Return [X, Y] of the center of cell containing provided text 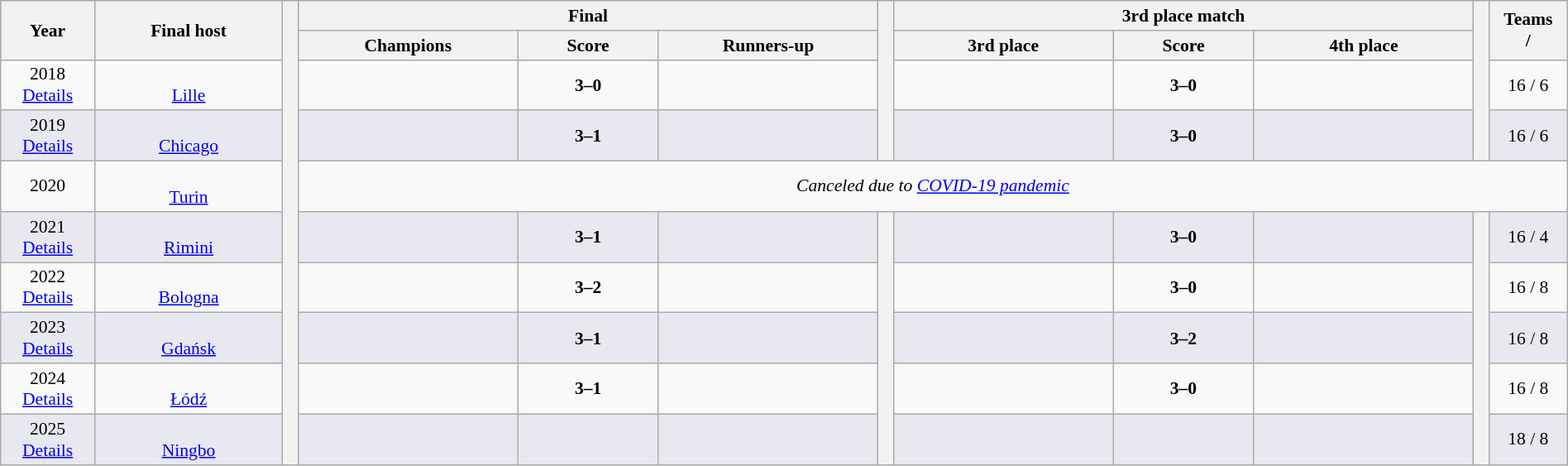
2021Details [48, 237]
2022Details [48, 288]
2024Details [48, 389]
2025Details [48, 439]
Bologna [189, 288]
2018Details [48, 84]
Champions [409, 46]
16 / 4 [1528, 237]
Ningbo [189, 439]
2019Details [48, 136]
Year [48, 30]
Teams / [1528, 30]
4th place [1363, 46]
Runners-up [767, 46]
2023Details [48, 338]
Turin [189, 187]
Chicago [189, 136]
3rd place match [1184, 16]
Gdańsk [189, 338]
18 / 8 [1528, 439]
Rimini [189, 237]
3rd place [1004, 46]
Łódź [189, 389]
Canceled due to COVID-19 pandemic [933, 187]
2020 [48, 187]
Final [589, 16]
Lille [189, 84]
Final host [189, 30]
